Search for the cell housing the specified text and yield its [x, y] center coordinate. 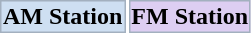
FM Station [190, 16]
AM Station [62, 16]
